Return [x, y] of the center of cell containing provided text 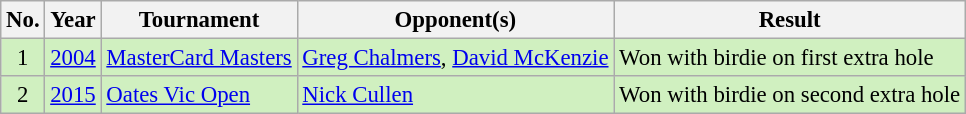
Nick Cullen [456, 95]
Tournament [199, 20]
Greg Chalmers, David McKenzie [456, 58]
Won with birdie on first extra hole [790, 58]
2015 [73, 95]
2004 [73, 58]
Year [73, 20]
1 [23, 58]
MasterCard Masters [199, 58]
2 [23, 95]
Oates Vic Open [199, 95]
No. [23, 20]
Result [790, 20]
Won with birdie on second extra hole [790, 95]
Opponent(s) [456, 20]
